Provide the [x, y] coordinate of the cell's center where the given text is located.  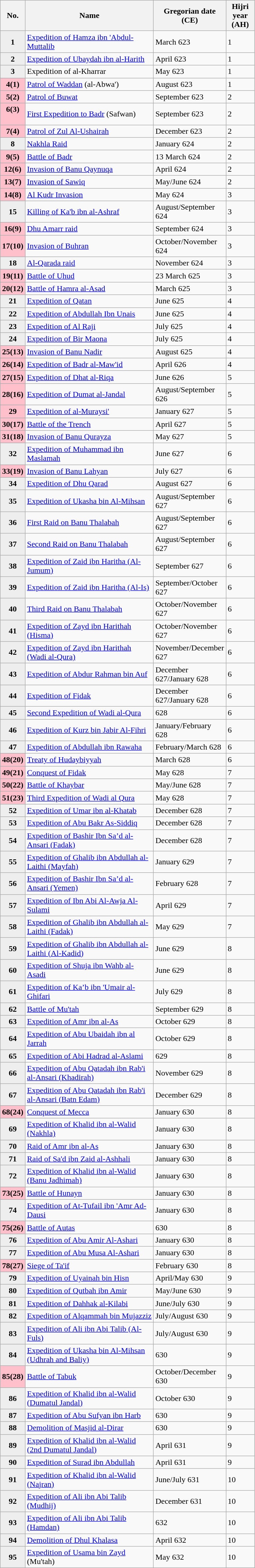
Invasion of Banu Nadir [89, 352]
Expedition of Amr ibn al-As [89, 1022]
Expedition of Zayd ibn Harithah (Wadi al-Qura) [89, 652]
Expedition of Abi Hadrad al-Aslami [89, 1056]
Expedition of Ubaydah ibn al-Harith [89, 59]
14(8) [13, 195]
28(16) [13, 394]
No. [13, 16]
Expedition of Uyainah bin Hisn [89, 1278]
First Expedition to Badr (Safwan) [89, 114]
December 629 [190, 1095]
69 [13, 1129]
26(14) [13, 364]
Demolition of Dhul Khalasa [89, 1540]
628 [190, 713]
61 [13, 991]
Expedition of Khalid ibn al-Walid (2nd Dumatul Jandal) [89, 1445]
Invasion of Buhran [89, 246]
31(18) [13, 437]
34 [13, 484]
Expedition of Shuja ibn Wahb al-Asadi [89, 970]
35 [13, 501]
Expedition of Ibn Abi Al-Awja Al-Sulami [89, 905]
92 [13, 1501]
70 [13, 1146]
March 623 [190, 42]
67 [13, 1095]
68(24) [13, 1112]
Expedition of Abdur Rahman bin Auf [89, 674]
86 [13, 1398]
October 630 [190, 1398]
33(19) [13, 471]
Expedition of Qatan [89, 301]
Expedition of Bashir Ibn Sa’d al-Ansari (Yemen) [89, 884]
Expedition of Kurz bin Jabir Al-Fihri [89, 730]
7(4) [13, 131]
First Raid on Banu Thalabah [89, 522]
April 626 [190, 364]
Invasion of Banu Lahyan [89, 471]
37 [13, 544]
August 627 [190, 484]
May 623 [190, 72]
18 [13, 263]
December 623 [190, 131]
Expedition of Hamza ibn 'Abdul-Muttalib [89, 42]
February 628 [190, 884]
Battle of Autas [89, 1227]
64 [13, 1039]
Expedition of Ghalib ibn Abdullah al-Laithi (Al-Kadid) [89, 948]
August/September 626 [190, 394]
Third Raid on Banu Thalabah [89, 609]
Expedition of Khalid ibn al-Walid (Najran) [89, 1479]
June/July 631 [190, 1479]
Demolition of Masjid al-Dirar [89, 1428]
December 631 [190, 1501]
June/July 630 [190, 1304]
Invasion of Banu Qurayza [89, 437]
Expedition of Ukasha bin Al-Mihsan (Udhrah and Baliy) [89, 1355]
46 [13, 730]
76 [13, 1240]
Expedition of Abu Sufyan ibn Harb [89, 1415]
February 630 [190, 1265]
Patrol of Waddan (al-Abwa') [89, 84]
Expedition of Khalid ibn al-Walid (Nakhla) [89, 1129]
Expedition of Dhat al-Riqa [89, 377]
13 March 624 [190, 156]
November/December 627 [190, 652]
60 [13, 970]
November 624 [190, 263]
Battle of Mu'tah [89, 1009]
Battle of Khaybar [89, 785]
Gregorian date (CE) [190, 16]
16(9) [13, 229]
19(11) [13, 276]
April 629 [190, 905]
94 [13, 1540]
March 625 [190, 288]
21 [13, 301]
6(3) [13, 114]
632 [190, 1522]
Expedition of Alqammah bin Mujazziz [89, 1316]
32 [13, 454]
April 627 [190, 424]
82 [13, 1316]
May 629 [190, 927]
51(23) [13, 798]
Invasion of Sawiq [89, 182]
65 [13, 1056]
Conquest of Fidak [89, 773]
June 626 [190, 377]
12(6) [13, 169]
13(7) [13, 182]
49(21) [13, 773]
Expedition of Ghalib ibn Abdullah al-Laithi (Mayfah) [89, 862]
79 [13, 1278]
Expedition of al-Kharrar [89, 72]
Expedition of Umar ibn al-Khatab [89, 810]
78(27) [13, 1265]
May 627 [190, 437]
Battle of Uhud [89, 276]
January 624 [190, 144]
Battle of Tabuk [89, 1377]
August/September 624 [190, 212]
April 624 [190, 169]
Battle of Hamra al-Asad [89, 288]
Expedition of Ukasha bin Al-Mihsan [89, 501]
Expedition of Abu Ubaidah ibn al Jarrah [89, 1039]
20(12) [13, 288]
Raid of Amr ibn al-As [89, 1146]
May/June 630 [190, 1291]
5(2) [13, 97]
January/February 628 [190, 730]
43 [13, 674]
45 [13, 713]
Expedition of Ali ibn Abi Talib (Al-Fuls) [89, 1333]
57 [13, 905]
Second Expedition of Wadi al-Qura [89, 713]
25(13) [13, 352]
58 [13, 927]
Third Expedition of Wadi al Qura [89, 798]
Expedition of Abdullah Ibn Unais [89, 314]
80 [13, 1291]
83 [13, 1333]
October/November 624 [190, 246]
Expedition of Ali ibn Abi Talib (Hamdan) [89, 1522]
February/March 628 [190, 747]
March 628 [190, 760]
36 [13, 522]
22 [13, 314]
29 [13, 411]
Battle of Badr [89, 156]
Raid of Sa'd ibn Zaid al-Ashhali [89, 1159]
Battle of the Trench [89, 424]
Expedition of Badr al-Maw'id [89, 364]
Expedition of Bir Maona [89, 339]
November 629 [190, 1073]
27(15) [13, 377]
24 [13, 339]
56 [13, 884]
85(28) [13, 1377]
April 623 [190, 59]
17(10) [13, 246]
Expedition of Dahhak al-Kilabi [89, 1304]
Expedition of Khalid ibn al-Walid (Banu Jadhimah) [89, 1176]
Nakhla Raid [89, 144]
23 March 625 [190, 276]
Expedition of Dhu Qarad [89, 484]
629 [190, 1056]
15 [13, 212]
May/June 628 [190, 785]
Expedition of Fidak [89, 695]
71 [13, 1159]
41 [13, 631]
July 629 [190, 991]
Patrol of Buwat [89, 97]
Siege of Ta'if [89, 1265]
Battle of Hunayn [89, 1193]
88 [13, 1428]
Expedition of Khalid ibn al-Walid (Dumatul Jandal) [89, 1398]
75(26) [13, 1227]
Al-Qarada raid [89, 263]
Expedition of Abu Bakr As-Siddiq [89, 823]
74 [13, 1210]
Expedition of Abu Qatadah ibn Rab'i al-Ansari (Batn Edam) [89, 1095]
84 [13, 1355]
90 [13, 1462]
Expedition of At-Tufail ibn 'Amr Ad-Dausi [89, 1210]
Expedition of Usama bin Zayd (Mu'tah) [89, 1557]
Expedition of Abdullah ibn Rawaha [89, 747]
Expedition of Zaid ibn Haritha (Al-Jumum) [89, 566]
August 623 [190, 84]
Expedition of Ghalib ibn Abdullah al-Laithi (Fadak) [89, 927]
89 [13, 1445]
Expedition of Zaid ibn Haritha (Al-Is) [89, 588]
Hijri year (AH) [240, 16]
77 [13, 1253]
73(25) [13, 1193]
September/October 627 [190, 588]
Expedition of al-Muraysi' [89, 411]
52 [13, 810]
63 [13, 1022]
Expedition of Bashir Ibn Sa’d al-Ansari (Fadak) [89, 840]
May 632 [190, 1557]
87 [13, 1415]
53 [13, 823]
Patrol of Zul Al-Ushairah [89, 131]
50(22) [13, 785]
81 [13, 1304]
Dhu Amarr raid [89, 229]
38 [13, 566]
Expedition of Al Raji [89, 326]
August 625 [190, 352]
Expedition of Surad ibn Abdullah [89, 1462]
September 629 [190, 1009]
Expedition of Abu Amir Al-Ashari [89, 1240]
September 627 [190, 566]
91 [13, 1479]
72 [13, 1176]
42 [13, 652]
May/June 624 [190, 182]
62 [13, 1009]
30(17) [13, 424]
9(5) [13, 156]
55 [13, 862]
40 [13, 609]
Expedition of Abu Qatadah ibn Rab'i al-Ansari (Khadirah) [89, 1073]
May 624 [190, 195]
Expedition of Dumat al-Jandal [89, 394]
47 [13, 747]
April/May 630 [190, 1278]
44 [13, 695]
Expedition of Ali ibn Abi Talib (Mudhij) [89, 1501]
June 627 [190, 454]
66 [13, 1073]
October/December 630 [190, 1377]
September 624 [190, 229]
23 [13, 326]
Invasion of Banu Qaynuqa [89, 169]
Expedition of Zayd ibn Harithah (Hisma) [89, 631]
Conquest of Mecca [89, 1112]
January 627 [190, 411]
Second Raid on Banu Thalabah [89, 544]
93 [13, 1522]
39 [13, 588]
Treaty of Hudaybiyyah [89, 760]
January 629 [190, 862]
July 627 [190, 471]
59 [13, 948]
4(1) [13, 84]
April 632 [190, 1540]
Killing of Ka'b ibn al-Ashraf [89, 212]
Expedition of Ka’b ibn 'Umair al-Ghifari [89, 991]
54 [13, 840]
Expedition of Muhammad ibn Maslamah [89, 454]
95 [13, 1557]
Al Kudr Invasion [89, 195]
Name [89, 16]
Expedition of Abu Musa Al-Ashari [89, 1253]
Expedition of Qutbah ibn Amir [89, 1291]
48(20) [13, 760]
